Return the (X, Y) coordinate for the center point of the cell that contains the specified text.  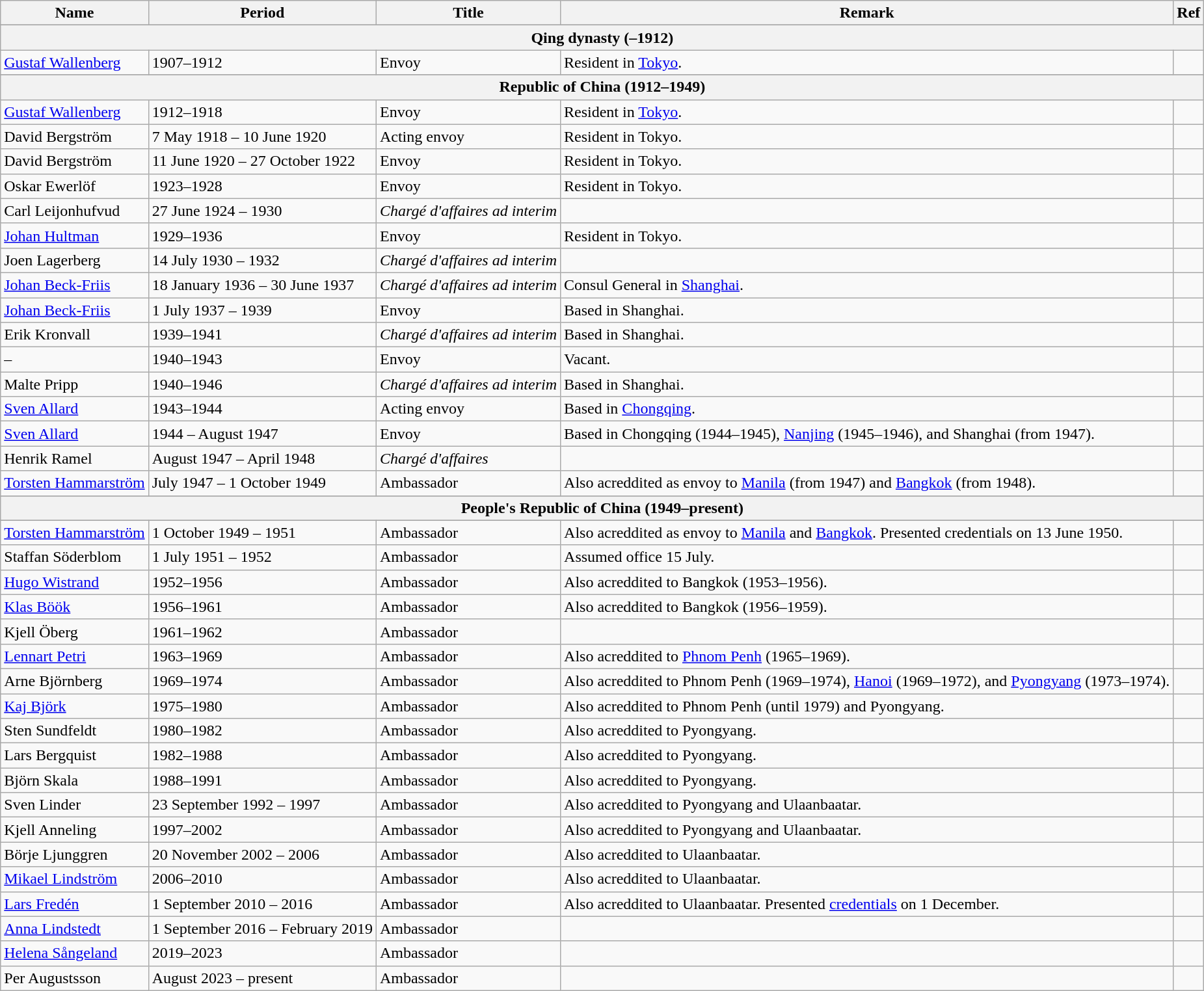
Kjell Öberg (74, 631)
Anna Lindstedt (74, 929)
14 July 1930 – 1932 (262, 260)
Ref (1189, 13)
August 1947 – April 1948 (262, 458)
23 September 1992 – 1997 (262, 805)
1912–1918 (262, 112)
Helena Sångeland (74, 953)
Per Augustsson (74, 978)
20 November 2002 – 2006 (262, 854)
18 January 1936 – 30 June 1937 (262, 285)
Sten Sundfeldt (74, 731)
Based in Chongqing (1944–1945), Nanjing (1945–1946), and Shanghai (from 1947). (867, 434)
1982–1988 (262, 756)
– (74, 360)
Staffan Söderblom (74, 557)
Qing dynasty (–1912) (602, 38)
1 July 1937 – 1939 (262, 310)
Also acreddited to Bangkok (1956–1959). (867, 607)
Lennart Petri (74, 656)
1940–1943 (262, 360)
Also acreddited to Ulaanbaatar. Presented credentials on 1 December. (867, 904)
Republic of China (1912–1949) (602, 87)
1963–1969 (262, 656)
1940–1946 (262, 384)
Börje Ljunggren (74, 854)
7 May 1918 – 10 June 1920 (262, 137)
1943–1944 (262, 409)
Carl Leijonhufvud (74, 211)
Consul General in Shanghai. (867, 285)
11 June 1920 – 27 October 1922 (262, 161)
July 1947 – 1 October 1949 (262, 483)
1980–1982 (262, 731)
1988–1991 (262, 780)
Assumed office 15 July. (867, 557)
Also acreddited to Phnom Penh (until 1979) and Pyongyang. (867, 706)
Lars Fredén (74, 904)
Lars Bergquist (74, 756)
Name (74, 13)
Kaj Björk (74, 706)
Also acreddited to Phnom Penh (1965–1969). (867, 656)
1961–1962 (262, 631)
Björn Skala (74, 780)
1929–1936 (262, 235)
Malte Pripp (74, 384)
Arne Björnberg (74, 681)
27 June 1924 – 1930 (262, 211)
1907–1912 (262, 62)
1 September 2016 – February 2019 (262, 929)
Henrik Ramel (74, 458)
1969–1974 (262, 681)
1944 – August 1947 (262, 434)
Chargé d'affaires (468, 458)
Also acreddited to Bangkok (1953–1956). (867, 582)
Mikael Lindström (74, 879)
August 2023 – present (262, 978)
Also acreddited to Phnom Penh (1969–1974), Hanoi (1969–1972), and Pyongyang (1973–1974). (867, 681)
Johan Hultman (74, 235)
Vacant. (867, 360)
2006–2010 (262, 879)
1 October 1949 – 1951 (262, 533)
1997–2002 (262, 830)
Also acreddited as envoy to Manila and Bangkok. Presented credentials on 13 June 1950. (867, 533)
1923–1928 (262, 186)
Sven Linder (74, 805)
1975–1980 (262, 706)
Kjell Anneling (74, 830)
2019–2023 (262, 953)
Remark (867, 13)
Joen Lagerberg (74, 260)
Period (262, 13)
Title (468, 13)
People's Republic of China (1949–present) (602, 508)
Based in Chongqing. (867, 409)
Hugo Wistrand (74, 582)
1956–1961 (262, 607)
Also acreddited as envoy to Manila (from 1947) and Bangkok (from 1948). (867, 483)
1 September 2010 – 2016 (262, 904)
1939–1941 (262, 335)
1952–1956 (262, 582)
1 July 1951 – 1952 (262, 557)
Erik Kronvall (74, 335)
Oskar Ewerlöf (74, 186)
Klas Böök (74, 607)
